Return (x, y) of the center of cell containing provided text 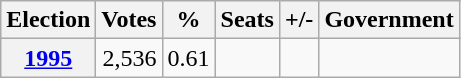
Seats (247, 20)
Election (48, 20)
Votes (129, 20)
1995 (48, 58)
% (188, 20)
Government (389, 20)
2,536 (129, 58)
+/- (298, 20)
0.61 (188, 58)
